Return the [x, y] coordinate for the center point of the cell that contains the specified text.  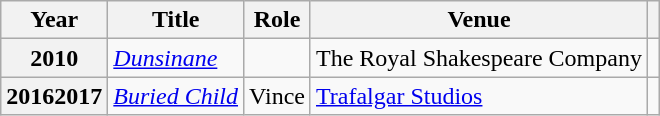
The Royal Shakespeare Company [478, 58]
Buried Child [176, 96]
Role [278, 20]
Vince [278, 96]
20162017 [54, 96]
Title [176, 20]
2010 [54, 58]
Trafalgar Studios [478, 96]
Dunsinane [176, 58]
Year [54, 20]
Venue [478, 20]
